From the cell containing the given text, extract its center point as [x, y] coordinate. 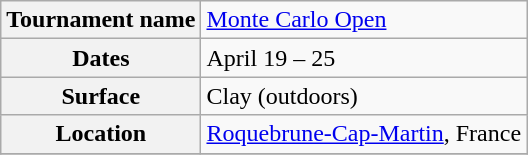
Monte Carlo Open [364, 20]
Dates [101, 58]
Clay (outdoors) [364, 96]
Roquebrune-Cap-Martin, France [364, 134]
April 19 – 25 [364, 58]
Surface [101, 96]
Location [101, 134]
Tournament name [101, 20]
